Identify which cell holds the provided text, then report its (x, y) central coordinate. 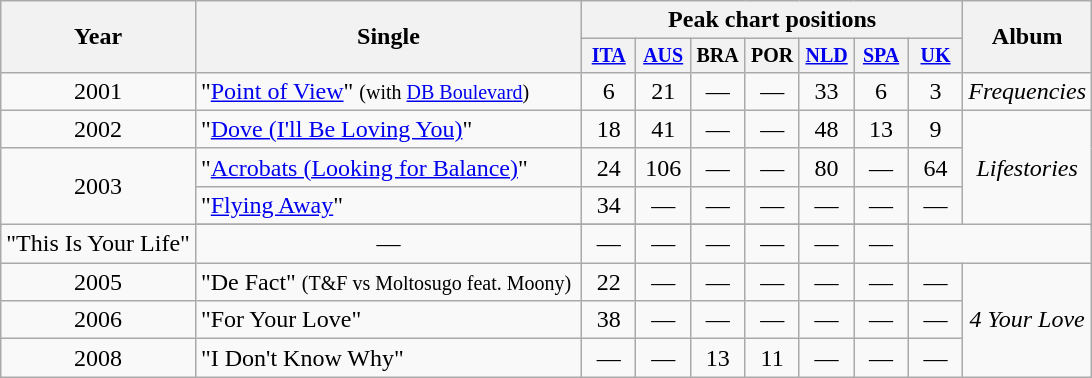
64 (935, 167)
"Point of View" (with DB Boulevard) (388, 91)
ITA (608, 56)
POR (772, 56)
BRA (717, 56)
"Acrobats (Looking for Balance)" (388, 167)
34 (608, 205)
9 (935, 129)
2005 (98, 282)
Frequencies (1028, 91)
Peak chart positions (772, 20)
11 (772, 358)
21 (663, 91)
"De Fact" (T&F vs Moltosugo feat. Moony) (388, 282)
41 (663, 129)
18 (608, 129)
24 (608, 167)
2002 (98, 129)
2006 (98, 320)
AUS (663, 56)
22 (608, 282)
Year (98, 37)
80 (826, 167)
3 (935, 91)
"Dove (I'll Be Loving You)" (388, 129)
Lifestories (1028, 167)
"I Don't Know Why" (388, 358)
106 (663, 167)
38 (608, 320)
"For Your Love" (388, 320)
"This Is Your Life" (98, 244)
2003 (98, 186)
4 Your Love (1028, 320)
2001 (98, 91)
NLD (826, 56)
2008 (98, 358)
"Flying Away" (388, 205)
48 (826, 129)
33 (826, 91)
Album (1028, 37)
UK (935, 56)
Single (388, 37)
SPA (881, 56)
